Find where the given text appears and provide that cell's center as [X, Y] coordinate. 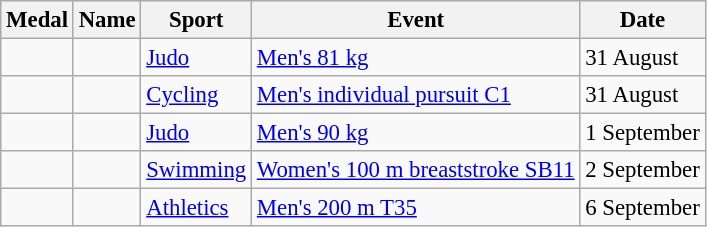
Athletics [196, 208]
Event [416, 20]
Date [642, 20]
Women's 100 m breaststroke SB11 [416, 170]
Swimming [196, 170]
Men's 90 kg [416, 133]
Cycling [196, 95]
6 September [642, 208]
Sport [196, 20]
Men's 200 m T35 [416, 208]
1 September [642, 133]
Medal [38, 20]
Men's individual pursuit C1 [416, 95]
2 September [642, 170]
Name [107, 20]
Men's 81 kg [416, 58]
